From the cell containing the given text, extract its center point as [X, Y] coordinate. 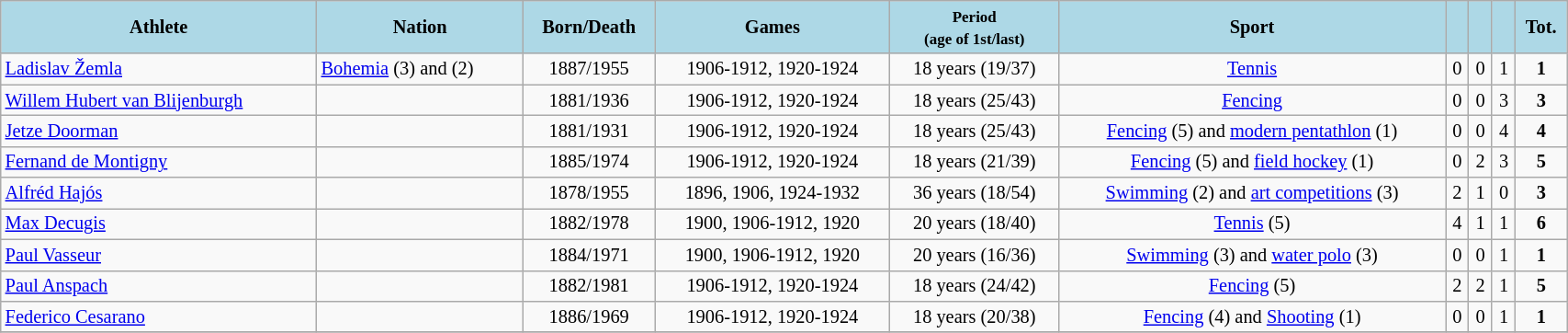
Fencing (5) and modern pentathlon (1) [1253, 131]
Born/Death [590, 27]
1878/1955 [590, 193]
20 years (18/40) [975, 224]
Nation [421, 27]
18 years (20/38) [975, 316]
Swimming (3) and water polo (3) [1253, 255]
6 [1541, 224]
Fencing (5) and field hockey (1) [1253, 162]
Fencing (5) [1253, 286]
Federico Cesarano [159, 316]
Max Decugis [159, 224]
1881/1936 [590, 100]
1885/1974 [590, 162]
Ladislav Žemla [159, 69]
1881/1931 [590, 131]
Alfréd Hajós [159, 193]
Fernand de Montigny [159, 162]
18 years (19/37) [975, 69]
1896, 1906, 1924-1932 [773, 193]
Fencing [1253, 100]
1886/1969 [590, 316]
Games [773, 27]
1882/1978 [590, 224]
Bohemia (3) and (2) [421, 69]
Willem Hubert van Blijenburgh [159, 100]
Swimming (2) and art competitions (3) [1253, 193]
Fencing (4) and Shooting (1) [1253, 316]
Paul Anspach [159, 286]
18 years (24/42) [975, 286]
Tennis (5) [1253, 224]
Paul Vasseur [159, 255]
20 years (16/36) [975, 255]
1887/1955 [590, 69]
Tot. [1541, 27]
18 years (21/39) [975, 162]
Jetze Doorman [159, 131]
1884/1971 [590, 255]
Sport [1253, 27]
1882/1981 [590, 286]
Athlete [159, 27]
36 years (18/54) [975, 193]
Period(age of 1st/last) [975, 27]
Tennis [1253, 69]
